Search for the cell housing the specified text and yield its (X, Y) center coordinate. 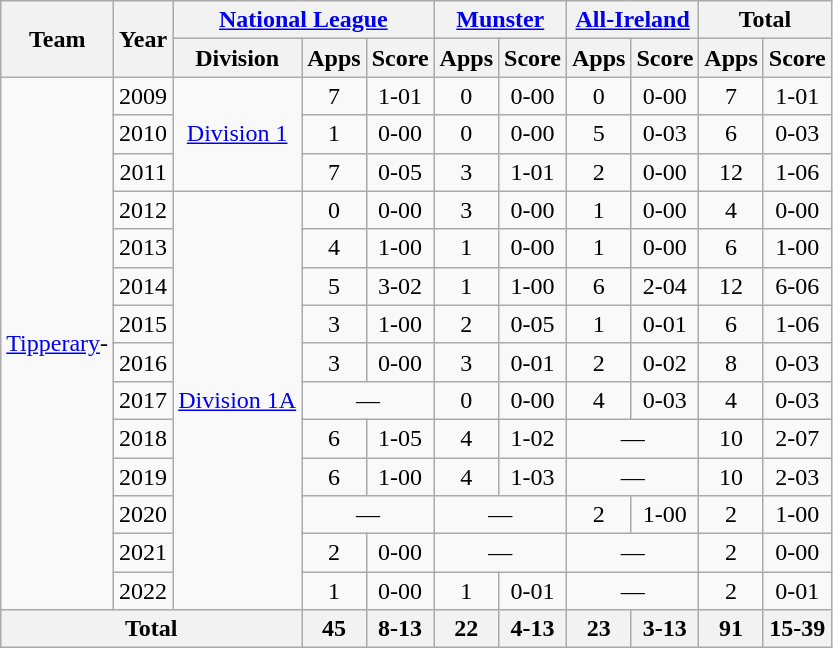
2017 (144, 400)
Year (144, 39)
1-03 (533, 477)
Division (238, 58)
Division 1A (238, 400)
Team (58, 39)
22 (466, 629)
0-02 (665, 362)
2012 (144, 210)
2009 (144, 96)
2-07 (797, 438)
23 (598, 629)
2021 (144, 553)
2022 (144, 591)
Tipperary- (58, 344)
3-02 (400, 286)
National League (304, 20)
2019 (144, 477)
8-13 (400, 629)
2018 (144, 438)
15-39 (797, 629)
2020 (144, 515)
2014 (144, 286)
6-06 (797, 286)
8 (731, 362)
45 (334, 629)
91 (731, 629)
2015 (144, 324)
4-13 (533, 629)
2-03 (797, 477)
2013 (144, 248)
1-02 (533, 438)
2016 (144, 362)
Division 1 (238, 134)
2-04 (665, 286)
All-Ireland (632, 20)
Munster (500, 20)
1-05 (400, 438)
3-13 (665, 629)
2010 (144, 134)
2011 (144, 172)
